Identify which cell holds the provided text, then report its [x, y] central coordinate. 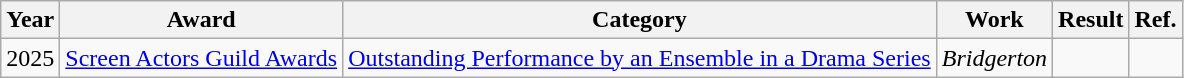
Screen Actors Guild Awards [202, 58]
Award [202, 20]
Result [1091, 20]
Outstanding Performance by an Ensemble in a Drama Series [640, 58]
Bridgerton [994, 58]
Category [640, 20]
Ref. [1156, 20]
2025 [30, 58]
Year [30, 20]
Work [994, 20]
